Extract the (X, Y) coordinate from the center of the cell holding the provided text.  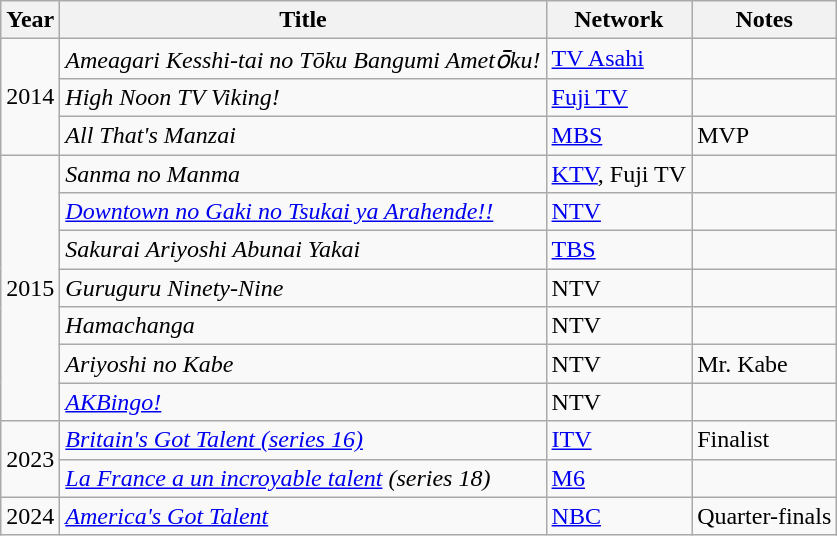
Sakurai Ariyoshi Abunai Yakai (303, 250)
ITV (619, 440)
All That's Manzai (303, 135)
2023 (30, 459)
AKBingo! (303, 402)
MVP (764, 135)
Title (303, 20)
Fuji TV (619, 97)
America's Got Talent (303, 516)
2014 (30, 97)
TV Asahi (619, 59)
NBC (619, 516)
Sanma no Manma (303, 173)
Britain's Got Talent (series 16) (303, 440)
La France a un incroyable talent (series 18) (303, 478)
Downtown no Gaki no Tsukai ya Arahende!! (303, 212)
High Noon TV Viking! (303, 97)
M6 (619, 478)
KTV, Fuji TV (619, 173)
2015 (30, 287)
Network (619, 20)
Quarter-finals (764, 516)
MBS (619, 135)
Mr. Kabe (764, 364)
Ariyoshi no Kabe (303, 364)
Ameagari Kesshi-tai no Tōku Bangumi Ametō̄ku! (303, 59)
2024 (30, 516)
Guruguru Ninety-Nine (303, 288)
Year (30, 20)
Finalist (764, 440)
Notes (764, 20)
Hamachanga (303, 326)
TBS (619, 250)
